Extract the [X, Y] coordinate from the center of the cell holding the provided text.  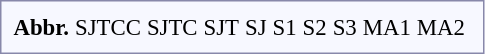
SJTCC [108, 27]
S1 [284, 27]
SJ [256, 27]
Abbr. [42, 27]
S3 [344, 27]
MA1 [386, 27]
SJT [221, 27]
MA2 [440, 27]
S2 [314, 27]
SJTC [172, 27]
